Pinpoint the cell where the given text exists, returning its (X, Y) midpoint coordinate. 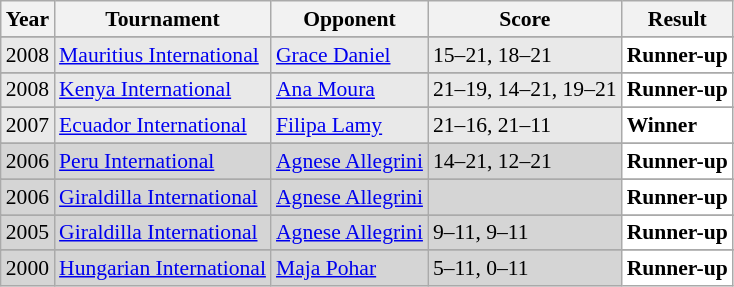
9–11, 9–11 (525, 233)
2005 (28, 233)
Peru International (162, 162)
2007 (28, 126)
Maja Pohar (350, 269)
Mauritius International (162, 55)
Ana Moura (350, 90)
Winner (678, 126)
21–16, 21–11 (525, 126)
5–11, 0–11 (525, 269)
Ecuador International (162, 126)
Tournament (162, 19)
Filipa Lamy (350, 126)
Score (525, 19)
Year (28, 19)
15–21, 18–21 (525, 55)
21–19, 14–21, 19–21 (525, 90)
Result (678, 19)
Grace Daniel (350, 55)
2000 (28, 269)
Hungarian International (162, 269)
Kenya International (162, 90)
14–21, 12–21 (525, 162)
Opponent (350, 19)
